Detect which cell encompasses the target text, then output its (X, Y) center coordinate. 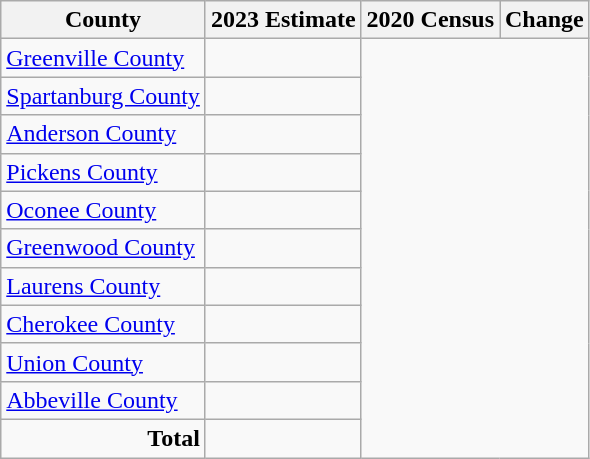
Pickens County (104, 172)
Greenville County (104, 58)
2020 Census (430, 20)
Total (104, 438)
Oconee County (104, 210)
County (104, 20)
Union County (104, 362)
Greenwood County (104, 248)
Cherokee County (104, 324)
Anderson County (104, 134)
Change (545, 20)
Abbeville County (104, 400)
2023 Estimate (283, 20)
Spartanburg County (104, 96)
Laurens County (104, 286)
